Output the (x, y) coordinate of the center of the cell containing the given text.  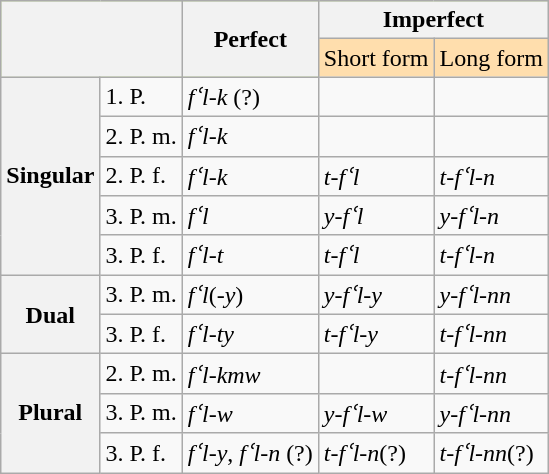
t-fʿl-nn(?) (491, 453)
y-fʿl-w (376, 413)
2. P. f. (141, 176)
fʿl-ty (250, 334)
y-fʿl-y (376, 295)
Short form (376, 58)
Singular (50, 176)
t-fʿl-y (376, 334)
Perfect (250, 39)
fʿl-t (250, 255)
t-fʿl-n(?) (376, 453)
y-fʿl (376, 216)
Plural (50, 414)
1. P. (141, 97)
Dual (50, 314)
fʿl(-y) (250, 295)
fʿl-w (250, 413)
fʿl-y, fʿl-n (?) (250, 453)
fʿl (250, 216)
Imperfect (433, 20)
fʿl-kmw (250, 374)
Long form (491, 58)
y-fʿl-n (491, 216)
fʿl-k (?) (250, 97)
